Provide the (X, Y) coordinate of the cell's center where the given text is located.  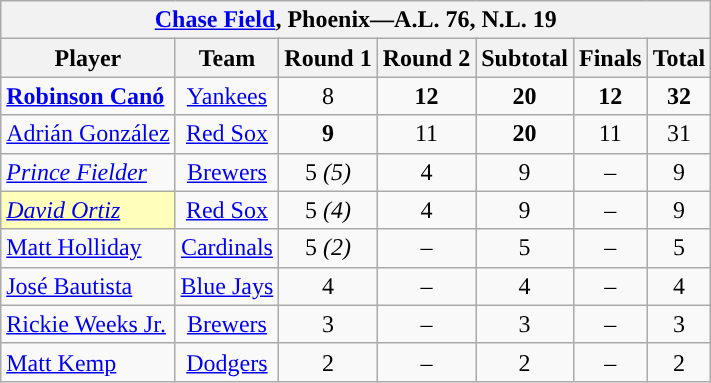
Subtotal (525, 58)
Matt Holliday (88, 248)
Round 1 (328, 58)
Blue Jays (227, 286)
Robinson Canó (88, 96)
Cardinals (227, 248)
5 (4) (328, 210)
José Bautista (88, 286)
Rickie Weeks Jr. (88, 324)
5 (5) (328, 172)
Yankees (227, 96)
Chase Field, Phoenix—A.L. 76, N.L. 19 (356, 20)
Player (88, 58)
Total (679, 58)
Dodgers (227, 362)
Round 2 (426, 58)
Finals (610, 58)
Prince Fielder (88, 172)
Team (227, 58)
5 (2) (328, 248)
8 (328, 96)
31 (679, 134)
David Ortiz (88, 210)
32 (679, 96)
Matt Kemp (88, 362)
Adrián González (88, 134)
